Find where the given text appears and provide that cell's center as (x, y) coordinate. 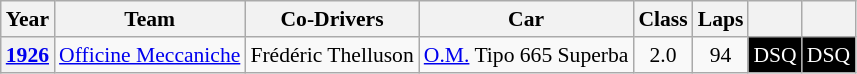
94 (721, 55)
Team (150, 19)
Co-Drivers (332, 19)
2.0 (662, 55)
Laps (721, 19)
Year (28, 19)
Car (526, 19)
Frédéric Thelluson (332, 55)
O.M. Tipo 665 Superba (526, 55)
Class (662, 19)
Officine Meccaniche (150, 55)
1926 (28, 55)
